Find where the given text appears and provide that cell's center as (X, Y) coordinate. 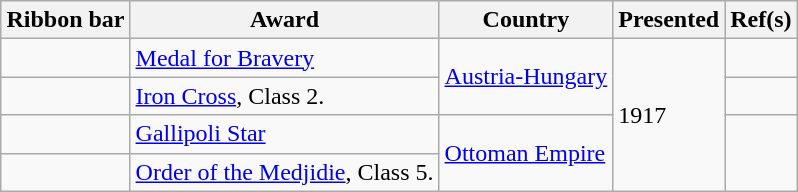
Order of the Medjidie, Class 5. (284, 172)
Country (526, 20)
Ottoman Empire (526, 153)
Gallipoli Star (284, 134)
Iron Cross, Class 2. (284, 96)
Ribbon bar (66, 20)
1917 (669, 115)
Austria-Hungary (526, 77)
Ref(s) (761, 20)
Award (284, 20)
Medal for Bravery (284, 58)
Presented (669, 20)
